Detect which cell encompasses the target text, then output its (X, Y) center coordinate. 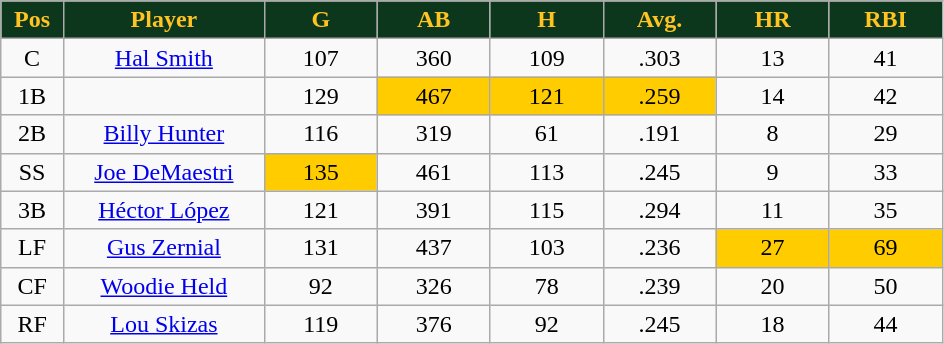
Avg. (660, 20)
107 (320, 58)
319 (434, 134)
RBI (886, 20)
13 (772, 58)
3B (32, 210)
.236 (660, 248)
113 (546, 172)
131 (320, 248)
AB (434, 20)
18 (772, 324)
Woodie Held (164, 286)
461 (434, 172)
RF (32, 324)
Pos (32, 20)
103 (546, 248)
135 (320, 172)
33 (886, 172)
8 (772, 134)
35 (886, 210)
CF (32, 286)
.294 (660, 210)
42 (886, 96)
.191 (660, 134)
Hal Smith (164, 58)
391 (434, 210)
376 (434, 324)
11 (772, 210)
326 (434, 286)
115 (546, 210)
9 (772, 172)
41 (886, 58)
Lou Skizas (164, 324)
Joe DeMaestri (164, 172)
467 (434, 96)
LF (32, 248)
C (32, 58)
129 (320, 96)
116 (320, 134)
.259 (660, 96)
20 (772, 286)
.239 (660, 286)
360 (434, 58)
14 (772, 96)
H (546, 20)
78 (546, 286)
50 (886, 286)
1B (32, 96)
44 (886, 324)
61 (546, 134)
Billy Hunter (164, 134)
Gus Zernial (164, 248)
HR (772, 20)
SS (32, 172)
.303 (660, 58)
Player (164, 20)
Héctor López (164, 210)
109 (546, 58)
G (320, 20)
119 (320, 324)
27 (772, 248)
2B (32, 134)
69 (886, 248)
29 (886, 134)
437 (434, 248)
